Locate the cell with the specified text and output its (x, y) center coordinate. 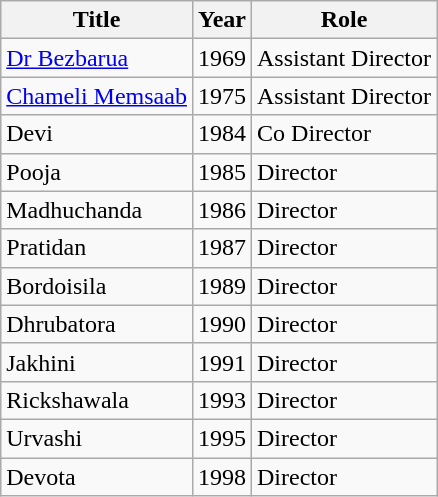
Urvashi (97, 438)
Pratidan (97, 248)
1991 (222, 362)
1985 (222, 172)
Devota (97, 477)
Jakhini (97, 362)
Role (344, 20)
Bordoisila (97, 286)
1998 (222, 477)
Dr Bezbarua (97, 58)
Rickshawala (97, 400)
1987 (222, 248)
Year (222, 20)
1986 (222, 210)
1984 (222, 134)
Dhrubatora (97, 324)
Pooja (97, 172)
1975 (222, 96)
Co Director (344, 134)
1995 (222, 438)
1969 (222, 58)
1990 (222, 324)
Title (97, 20)
Devi (97, 134)
Madhuchanda (97, 210)
Chameli Memsaab (97, 96)
1993 (222, 400)
1989 (222, 286)
